Find where the given text appears and provide that cell's center as (X, Y) coordinate. 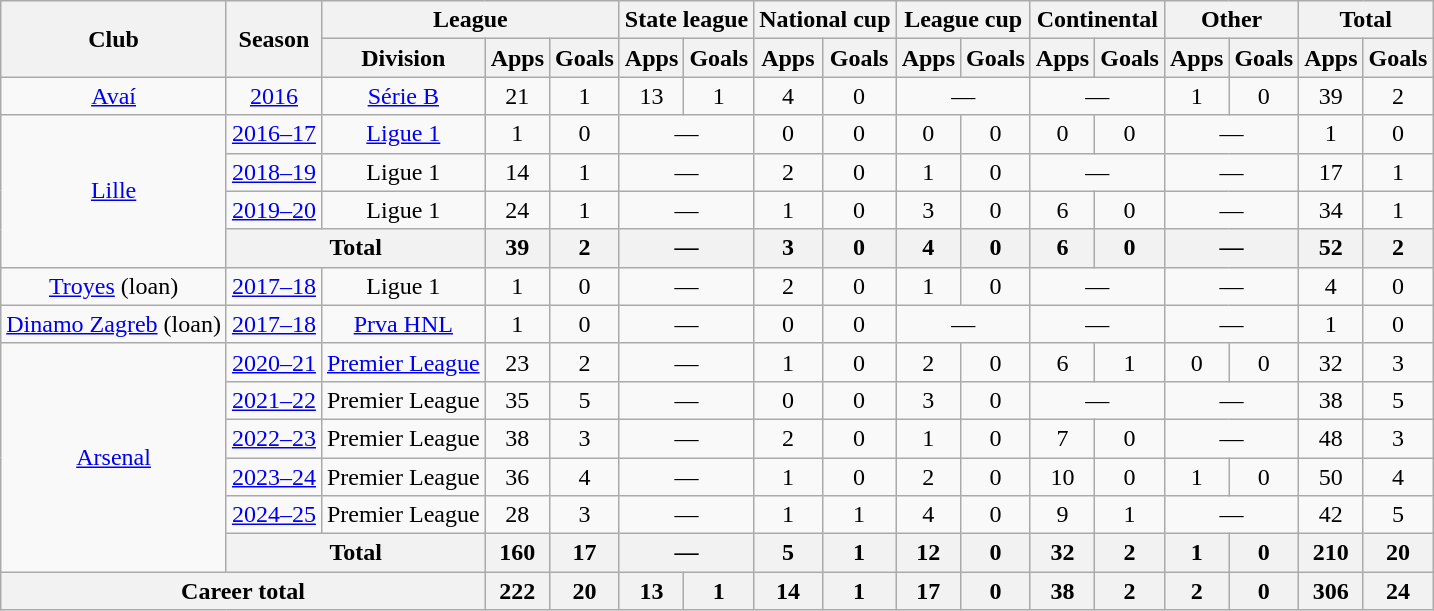
Club (114, 39)
10 (1062, 477)
28 (517, 515)
23 (517, 362)
35 (517, 400)
State league (686, 20)
Série B (403, 96)
210 (1331, 553)
National cup (825, 20)
306 (1331, 591)
League cup (963, 20)
2021–22 (274, 400)
Dinamo Zagreb (loan) (114, 324)
36 (517, 477)
222 (517, 591)
2018–19 (274, 172)
34 (1331, 210)
Other (1231, 20)
2024–25 (274, 515)
2016 (274, 96)
Continental (1097, 20)
7 (1062, 438)
Division (403, 58)
League (470, 20)
2019–20 (274, 210)
Troyes (loan) (114, 286)
2023–24 (274, 477)
2022–23 (274, 438)
Prva HNL (403, 324)
Season (274, 39)
Arsenal (114, 457)
12 (928, 553)
Career total (243, 591)
Avaí (114, 96)
9 (1062, 515)
48 (1331, 438)
50 (1331, 477)
21 (517, 96)
42 (1331, 515)
160 (517, 553)
Lille (114, 191)
52 (1331, 248)
2020–21 (274, 362)
2016–17 (274, 134)
